Locate the cell with the specified text and output its (x, y) center coordinate. 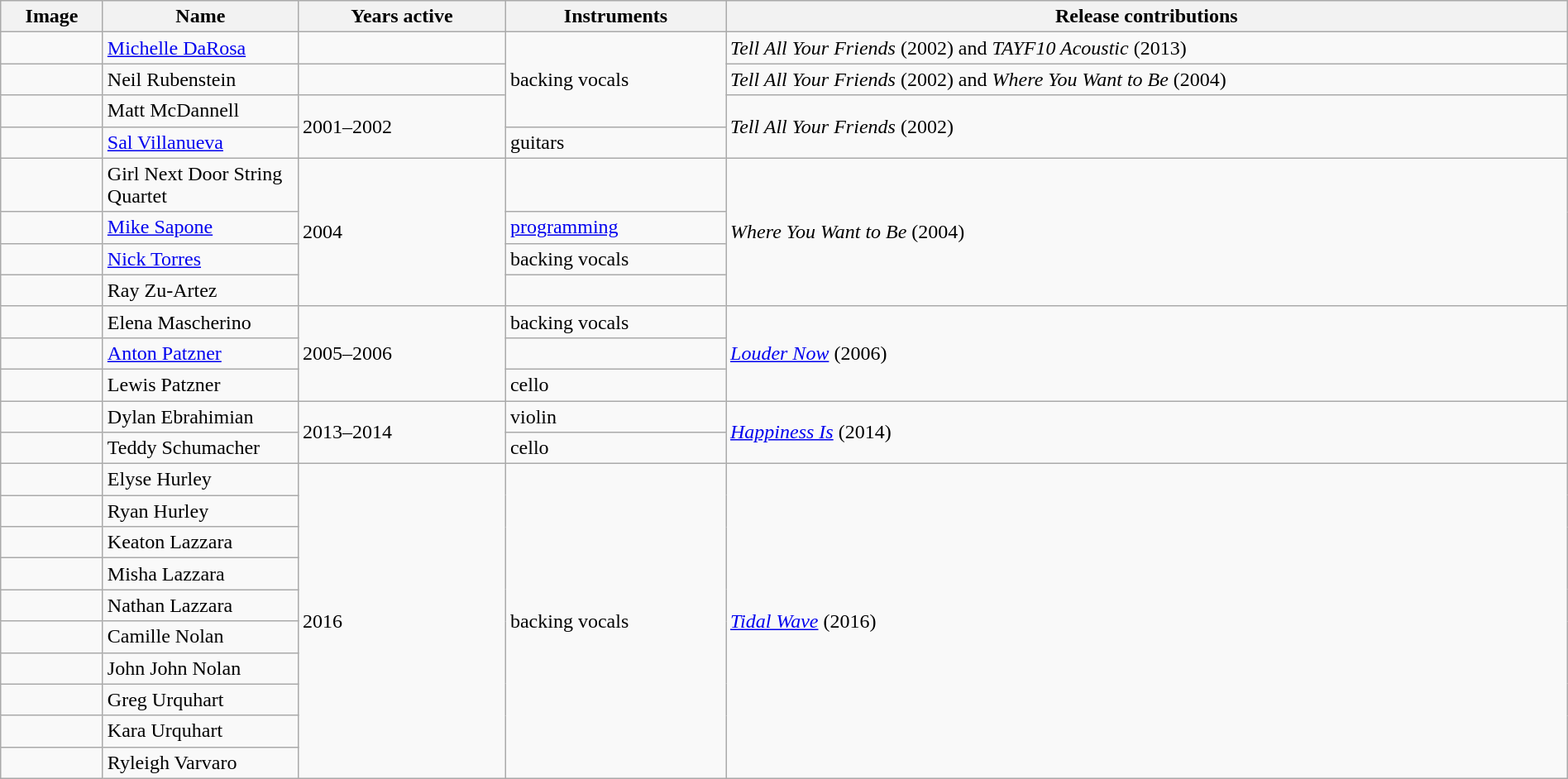
Misha Lazzara (200, 574)
Lewis Patzner (200, 385)
Tell All Your Friends (2002) and TAYF10 Acoustic (2013) (1147, 48)
2016 (402, 622)
Release contributions (1147, 17)
2004 (402, 232)
Instruments (615, 17)
2005–2006 (402, 353)
2001–2002 (402, 127)
Louder Now (2006) (1147, 353)
Ryleigh Varvaro (200, 762)
Girl Next Door String Quartet (200, 185)
Elyse Hurley (200, 480)
Greg Urquhart (200, 700)
Matt McDannell (200, 111)
violin (615, 416)
Ryan Hurley (200, 511)
guitars (615, 142)
Nick Torres (200, 259)
Where You Want to Be (2004) (1147, 232)
2013–2014 (402, 432)
Happiness Is (2014) (1147, 432)
Kara Urquhart (200, 731)
Tell All Your Friends (2002) (1147, 127)
Neil Rubenstein (200, 79)
John John Nolan (200, 668)
Tell All Your Friends (2002) and Where You Want to Be (2004) (1147, 79)
Name (200, 17)
Teddy Schumacher (200, 448)
Tidal Wave (2016) (1147, 622)
Mike Sapone (200, 227)
Elena Mascherino (200, 322)
Michelle DaRosa (200, 48)
Keaton Lazzara (200, 542)
Camille Nolan (200, 637)
Anton Patzner (200, 353)
programming (615, 227)
Ray Zu-Artez (200, 290)
Image (52, 17)
Nathan Lazzara (200, 605)
Dylan Ebrahimian (200, 416)
Years active (402, 17)
Sal Villanueva (200, 142)
